Determine the [X, Y] coordinate at the center of the cell enclosing the given text.  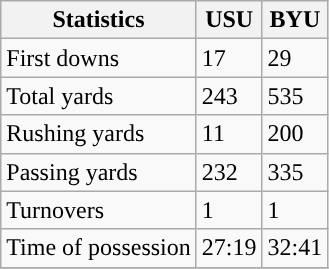
Total yards [99, 96]
232 [229, 172]
29 [295, 58]
535 [295, 96]
17 [229, 58]
Time of possession [99, 248]
11 [229, 134]
Rushing yards [99, 134]
First downs [99, 58]
335 [295, 172]
Passing yards [99, 172]
27:19 [229, 248]
Turnovers [99, 210]
200 [295, 134]
243 [229, 96]
32:41 [295, 248]
USU [229, 20]
Statistics [99, 20]
BYU [295, 20]
